Identify which cell holds the provided text, then report its [X, Y] central coordinate. 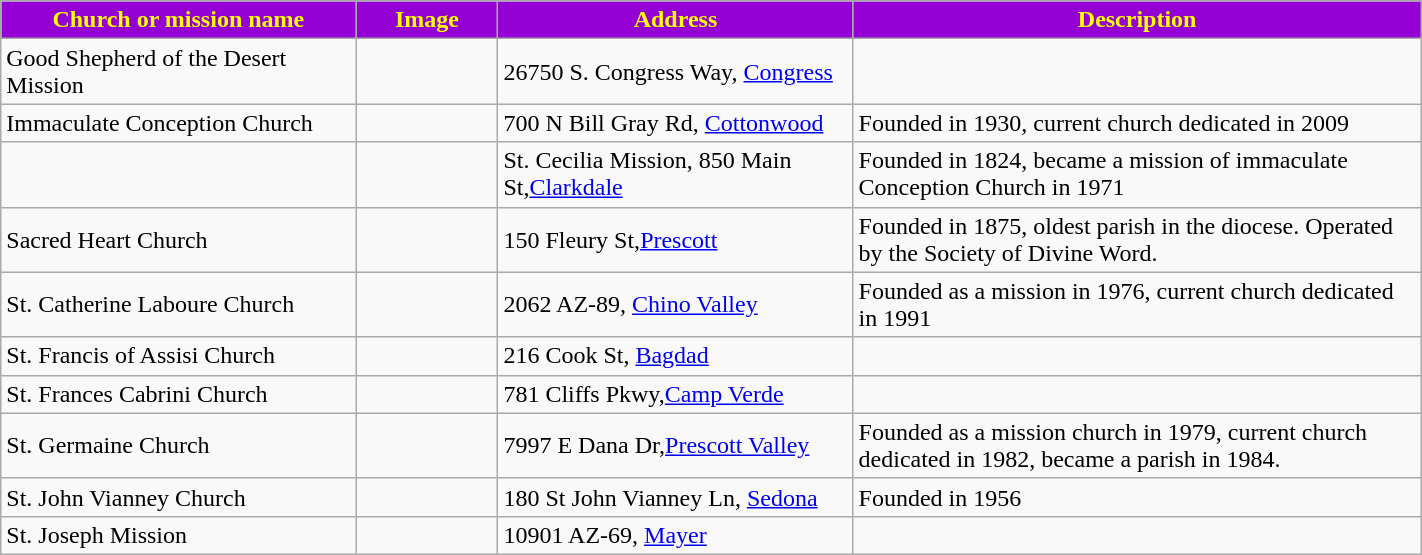
Good Shepherd of the Desert Mission [178, 72]
180 St John Vianney Ln, Sedona [676, 497]
Image [427, 20]
Sacred Heart Church [178, 240]
St. Frances Cabrini Church [178, 394]
Founded as a mission church in 1979, current church dedicated in 1982, became a parish in 1984. [1137, 446]
700 N Bill Gray Rd, Cottonwood [676, 123]
Founded in 1875, oldest parish in the diocese. Operated by the Society of Divine Word. [1137, 240]
781 Cliffs Pkwy,Camp Verde [676, 394]
Founded as a mission in 1976, current church dedicated in 1991 [1137, 304]
St. Joseph Mission [178, 535]
7997 E Dana Dr,Prescott Valley [676, 446]
St. John Vianney Church [178, 497]
150 Fleury St,Prescott [676, 240]
26750 S. Congress Way, Congress [676, 72]
Founded in 1956 [1137, 497]
St. Cecilia Mission, 850 Main St,Clarkdale [676, 174]
St. Francis of Assisi Church [178, 356]
10901 AZ-69, Mayer [676, 535]
Church or mission name [178, 20]
St. Germaine Church [178, 446]
2062 AZ-89, Chino Valley [676, 304]
216 Cook St, Bagdad [676, 356]
Founded in 1824, became a mission of immaculate Conception Church in 1971 [1137, 174]
St. Catherine Laboure Church [178, 304]
Address [676, 20]
Immaculate Conception Church [178, 123]
Description [1137, 20]
Founded in 1930, current church dedicated in 2009 [1137, 123]
